Capture the cell that displays the provided text and extract its [x, y] central coordinate. 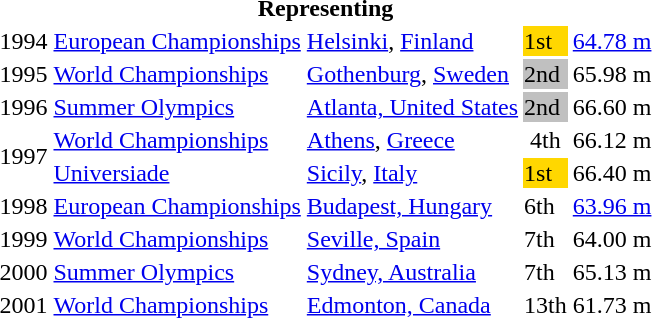
6th [546, 206]
Universiade [177, 173]
Helsinki, Finland [412, 41]
Budapest, Hungary [412, 206]
Gothenburg, Sweden [412, 74]
Athens, Greece [412, 140]
4th [546, 140]
Atlanta, United States [412, 107]
Seville, Spain [412, 239]
Sydney, Australia [412, 272]
Sicily, Italy [412, 173]
